Determine the (X, Y) coordinate at the center of the cell enclosing the given text.  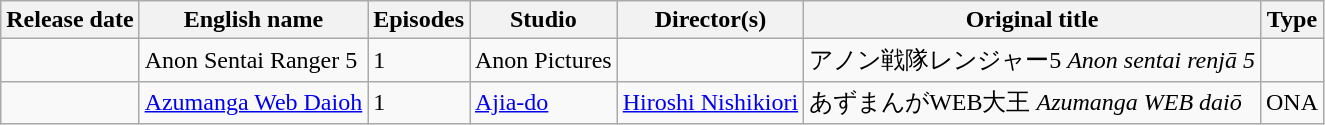
Ajia-do (544, 102)
Anon Pictures (544, 60)
Release date (70, 20)
English name (254, 20)
Studio (544, 20)
Azumanga Web Daioh (254, 102)
Episodes (419, 20)
Original title (1032, 20)
あずまんがWEB大王 Azumanga WEB daiō (1032, 102)
ONA (1292, 102)
Hiroshi Nishikiori (710, 102)
Director(s) (710, 20)
Type (1292, 20)
Anon Sentai Ranger 5 (254, 60)
アノン戦隊レンジャー5 Anon sentai renjā 5 (1032, 60)
